Return the [x, y] coordinate for the center point of the cell that contains the specified text.  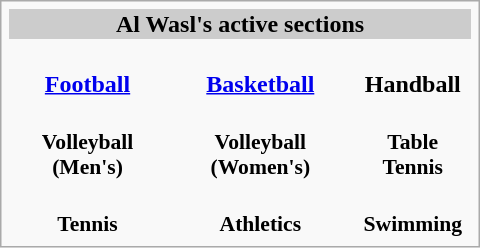
Athletics [260, 212]
Basketball [260, 70]
Swimming [413, 212]
Handball [413, 70]
Volleyball (Women's) [260, 142]
Volleyball (Men's) [88, 142]
Football [88, 70]
Al Wasl's active sections [240, 24]
Table Tennis [413, 142]
Tennis [88, 212]
